Return the (X, Y) coordinate for the center point of the cell that contains the specified text.  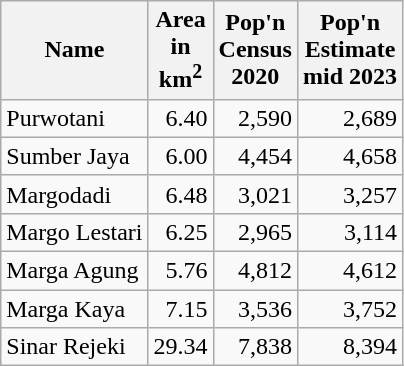
Sinar Rejeki (74, 347)
Name (74, 50)
Margodadi (74, 194)
2,689 (350, 118)
2,965 (255, 232)
8,394 (350, 347)
Sumber Jaya (74, 156)
4,812 (255, 271)
3,114 (350, 232)
6.00 (180, 156)
7,838 (255, 347)
2,590 (255, 118)
6.40 (180, 118)
3,536 (255, 309)
Purwotani (74, 118)
5.76 (180, 271)
3,257 (350, 194)
Marga Agung (74, 271)
6.48 (180, 194)
Pop'nCensus2020 (255, 50)
Margo Lestari (74, 232)
4,658 (350, 156)
3,021 (255, 194)
Marga Kaya (74, 309)
6.25 (180, 232)
Area inkm2 (180, 50)
7.15 (180, 309)
29.34 (180, 347)
4,612 (350, 271)
3,752 (350, 309)
4,454 (255, 156)
Pop'nEstimatemid 2023 (350, 50)
